Return [x, y] of the center of cell containing provided text 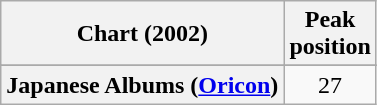
Japanese Albums (Oricon) [142, 85]
Chart (2002) [142, 34]
Peakposition [330, 34]
27 [330, 85]
